Output the [X, Y] coordinate of the center of the cell containing the given text.  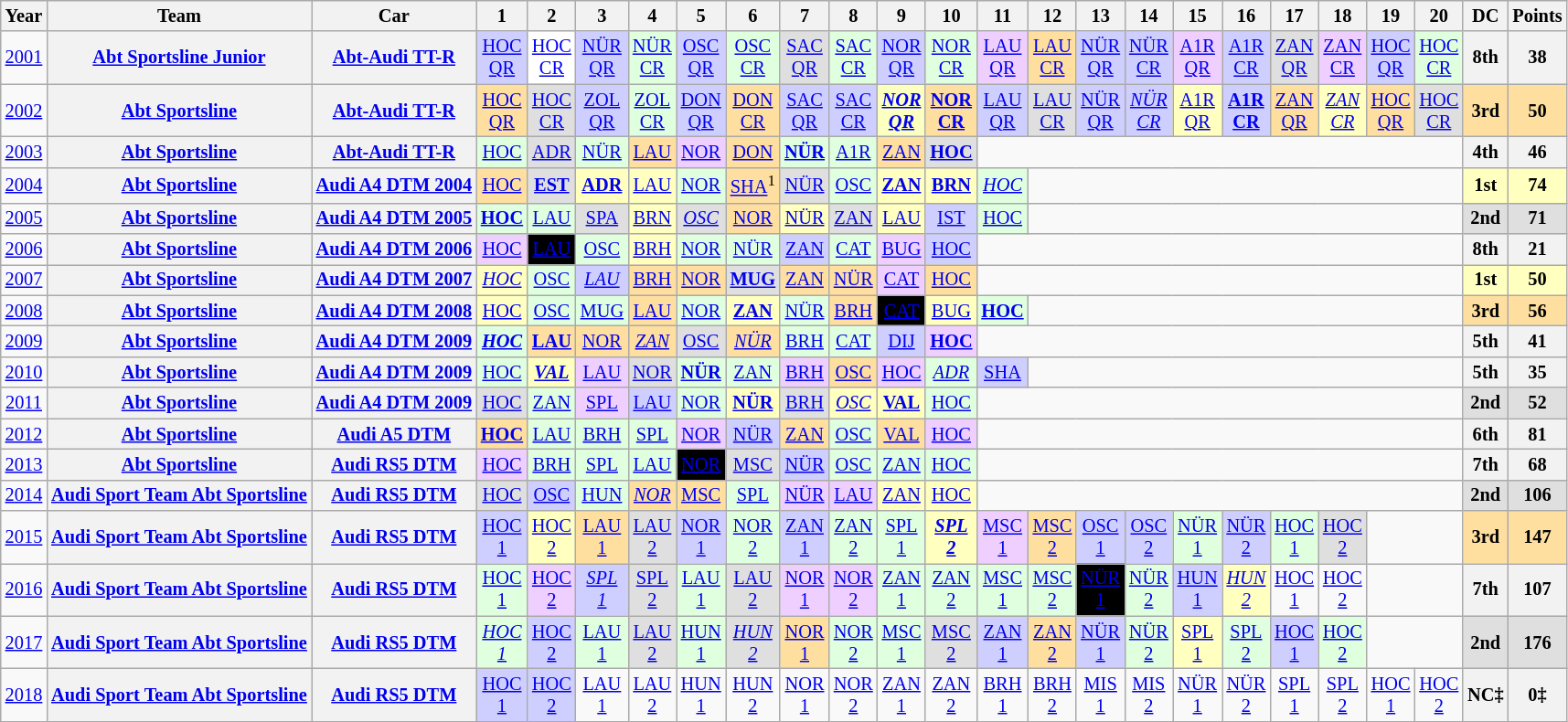
15 [1198, 16]
DON [753, 152]
BRH2 [1053, 695]
0‡ [1537, 695]
2 [552, 16]
SHA1 [753, 185]
3 [602, 16]
52 [1537, 403]
11 [1002, 16]
1 [502, 16]
4 [653, 16]
MIS1 [1101, 695]
Abt Sportsline Junior [179, 58]
Team [179, 16]
Audi A5 DTM [394, 434]
2013 [24, 464]
SPA [602, 218]
2015 [24, 536]
147 [1537, 536]
Points [1537, 16]
Audi A4 DTM 2006 [394, 250]
81 [1537, 434]
12 [1053, 16]
107 [1537, 589]
6th [1485, 434]
NC‡ [1485, 695]
2011 [24, 403]
2009 [24, 342]
2008 [24, 311]
OSCQR [701, 58]
19 [1392, 16]
SHA [1002, 372]
18 [1342, 16]
8 [854, 16]
BRH1 [1002, 695]
7 [805, 16]
MIS2 [1148, 695]
2007 [24, 280]
2005 [24, 218]
68 [1537, 464]
74 [1537, 185]
ZOLQR [602, 111]
IST [951, 218]
56 [1537, 311]
17 [1295, 16]
2003 [24, 152]
DC [1485, 16]
46 [1537, 152]
6 [753, 16]
71 [1537, 218]
2012 [24, 434]
2017 [24, 642]
ZOLCR [653, 111]
14 [1148, 16]
2010 [24, 372]
20 [1439, 16]
Audi A4 DTM 2007 [394, 280]
OSCCR [753, 58]
13 [1101, 16]
5 [701, 16]
2002 [24, 111]
HUN [602, 495]
Audi A4 DTM 2004 [394, 185]
35 [1537, 372]
106 [1537, 495]
Audi A4 DTM 2005 [394, 218]
OSC2 [1148, 536]
2016 [24, 589]
4th [1485, 152]
2001 [24, 58]
2018 [24, 695]
176 [1537, 642]
Year [24, 16]
9 [901, 16]
DIJ [901, 342]
16 [1247, 16]
41 [1537, 342]
A1R [854, 152]
DONCR [753, 111]
21 [1537, 250]
2014 [24, 495]
OSC1 [1101, 536]
Audi A4 DTM 2008 [394, 311]
10 [951, 16]
Car [394, 16]
DONQR [701, 111]
2004 [24, 185]
EST [552, 185]
38 [1537, 58]
2006 [24, 250]
